Determine the (X, Y) coordinate at the center of the cell enclosing the given text.  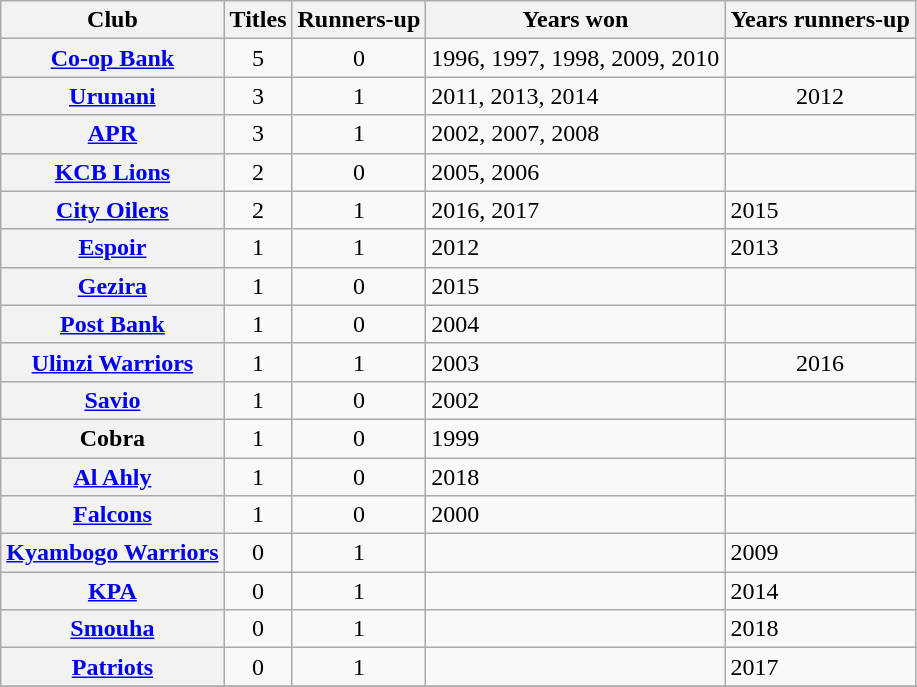
2011, 2013, 2014 (576, 96)
2016, 2017 (576, 210)
2014 (820, 591)
Patriots (112, 667)
Al Ahly (112, 477)
Gezira (112, 286)
1996, 1997, 1998, 2009, 2010 (576, 58)
2017 (820, 667)
Savio (112, 400)
Smouha (112, 629)
Ulinzi Warriors (112, 362)
2003 (576, 362)
5 (258, 58)
1999 (576, 438)
2000 (576, 515)
2002 (576, 400)
Runners-up (359, 20)
2005, 2006 (576, 172)
2013 (820, 248)
KCB Lions (112, 172)
Falcons (112, 515)
City Oilers (112, 210)
Cobra (112, 438)
Club (112, 20)
Co-op Bank (112, 58)
2004 (576, 324)
Urunani (112, 96)
Kyambogo Warriors (112, 553)
Titles (258, 20)
Espoir (112, 248)
KPA (112, 591)
Years runners-up (820, 20)
Years won (576, 20)
APR (112, 134)
2009 (820, 553)
2016 (820, 362)
2002, 2007, 2008 (576, 134)
Post Bank (112, 324)
